Pinpoint the cell where the given text exists, returning its [x, y] midpoint coordinate. 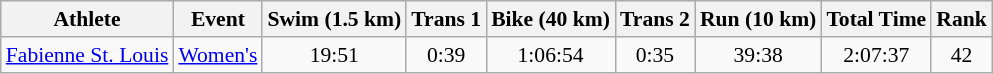
Trans 1 [446, 19]
Athlete [88, 19]
Event [218, 19]
Run (10 km) [758, 19]
0:35 [655, 55]
Fabienne St. Louis [88, 55]
42 [962, 55]
Swim (1.5 km) [334, 19]
Rank [962, 19]
Total Time [876, 19]
39:38 [758, 55]
Women's [218, 55]
Trans 2 [655, 19]
Bike (40 km) [550, 19]
0:39 [446, 55]
19:51 [334, 55]
1:06:54 [550, 55]
2:07:37 [876, 55]
